Scan for the cell matching the given text and deliver its [X, Y] coordinate at center. 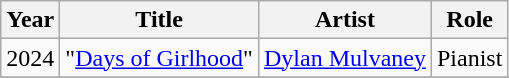
Artist [344, 20]
Role [469, 20]
"Days of Girlhood" [160, 58]
Title [160, 20]
2024 [30, 58]
Year [30, 20]
Dylan Mulvaney [344, 58]
Pianist [469, 58]
